Search for the cell housing the specified text and yield its [X, Y] center coordinate. 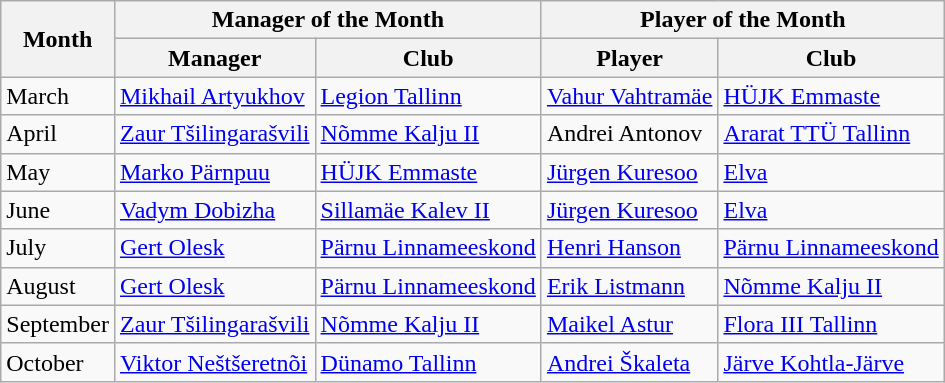
Player [630, 58]
Dünamo Tallinn [428, 362]
Manager of the Month [328, 20]
Manager [214, 58]
Month [58, 39]
May [58, 172]
July [58, 248]
Henri Hanson [630, 248]
October [58, 362]
June [58, 210]
Ararat TTÜ Tallinn [831, 134]
Andrei Antonov [630, 134]
Sillamäe Kalev II [428, 210]
Mikhail Artyukhov [214, 96]
Flora III Tallinn [831, 324]
Erik Listmann [630, 286]
Vadym Dobizha [214, 210]
Player of the Month [742, 20]
September [58, 324]
Maikel Astur [630, 324]
Vahur Vahtramäe [630, 96]
April [58, 134]
Andrei Škaleta [630, 362]
Viktor Neštšeretnõi [214, 362]
Marko Pärnpuu [214, 172]
Legion Tallinn [428, 96]
March [58, 96]
Järve Kohtla-Järve [831, 362]
August [58, 286]
